Detect which cell encompasses the target text, then output its (x, y) center coordinate. 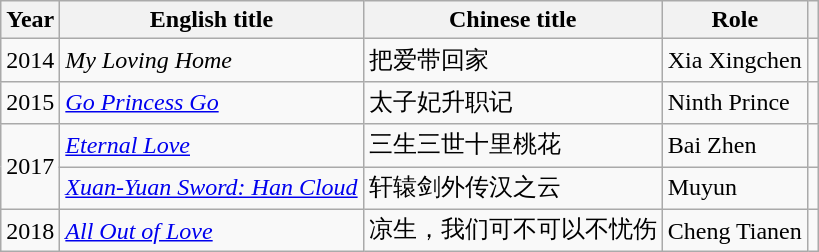
Bai Zhen (734, 146)
Xia Xingchen (734, 60)
2015 (30, 102)
Cheng Tianen (734, 230)
Eternal Love (212, 146)
2014 (30, 60)
My Loving Home (212, 60)
轩辕剑外传汉之云 (512, 188)
Year (30, 20)
Role (734, 20)
English title (212, 20)
All Out of Love (212, 230)
凉生，我们可不可以不忧伤 (512, 230)
Ninth Prince (734, 102)
Go Princess Go (212, 102)
Chinese title (512, 20)
2018 (30, 230)
Xuan-Yuan Sword: Han Cloud (212, 188)
把爱带回家 (512, 60)
太子妃升职记 (512, 102)
2017 (30, 166)
三生三世十里桃花 (512, 146)
Muyun (734, 188)
